Output the (X, Y) coordinate of the center of the cell containing the given text.  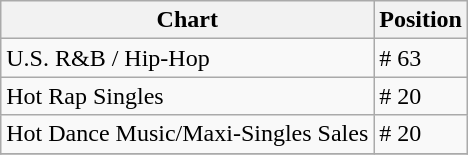
Position (421, 20)
Chart (188, 20)
Hot Rap Singles (188, 96)
Hot Dance Music/Maxi-Singles Sales (188, 134)
# 63 (421, 58)
U.S. R&B / Hip-Hop (188, 58)
